Identify which cell holds the provided text, then report its (X, Y) central coordinate. 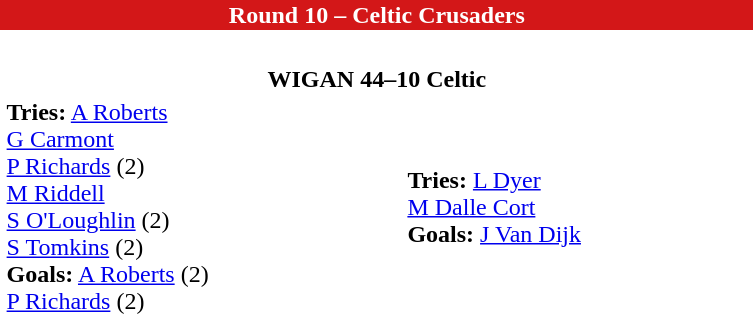
Round 10 – Celtic Crusaders (377, 15)
WIGAN 44–10 Celtic (376, 79)
